Output the (X, Y) coordinate of the center of the cell containing the given text.  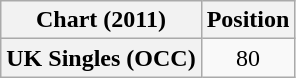
Position (248, 20)
UK Singles (OCC) (101, 58)
Chart (2011) (101, 20)
80 (248, 58)
